Return [x, y] of the center of cell containing provided text 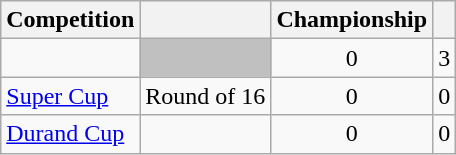
Round of 16 [206, 96]
Durand Cup [70, 134]
Competition [70, 20]
Super Cup [70, 96]
3 [444, 58]
Championship [352, 20]
